For the text-containing cell, return its midpoint in (X, Y) coordinate format. 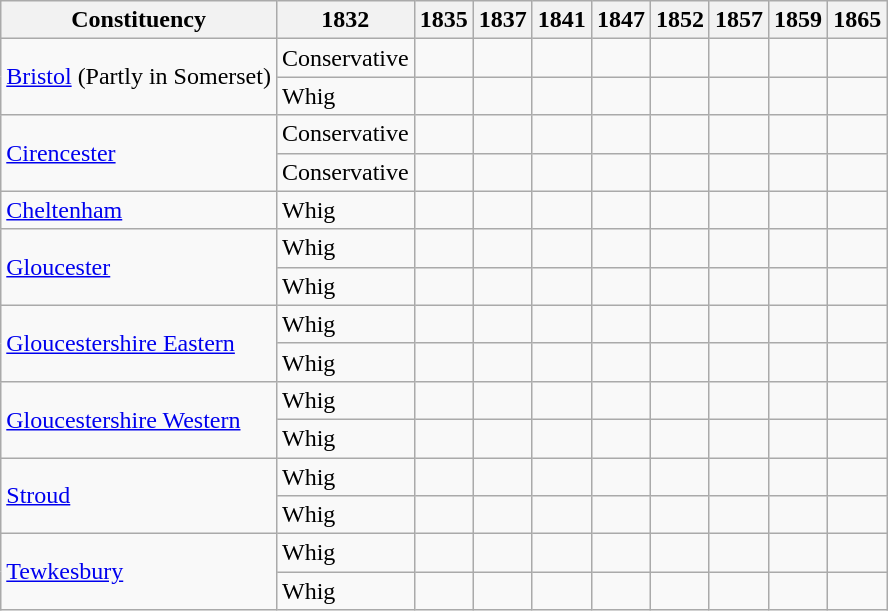
1835 (444, 20)
1832 (345, 20)
1852 (680, 20)
Stroud (139, 496)
Constituency (139, 20)
Gloucestershire Eastern (139, 343)
1865 (858, 20)
Tewkesbury (139, 572)
Gloucestershire Western (139, 419)
Cheltenham (139, 210)
Cirencester (139, 153)
1847 (620, 20)
1859 (798, 20)
1837 (502, 20)
Gloucester (139, 267)
1841 (562, 20)
Bristol (Partly in Somerset) (139, 77)
1857 (738, 20)
